Search for the cell housing the specified text and yield its [x, y] center coordinate. 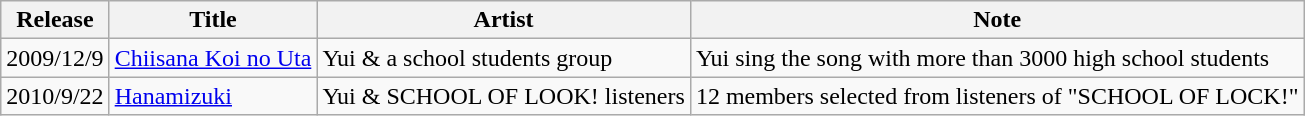
2009/12/9 [55, 58]
2010/9/22 [55, 96]
12 members selected from listeners of "SCHOOL OF LOCK!" [997, 96]
Yui & a school students group [504, 58]
Yui & SCHOOL OF LOOK! listeners [504, 96]
Chiisana Koi no Uta [213, 58]
Yui sing the song with more than 3000 high school students [997, 58]
Note [997, 20]
Artist [504, 20]
Title [213, 20]
Release [55, 20]
Hanamizuki [213, 96]
